Provide the [x, y] coordinate of the cell's center where the given text is located.  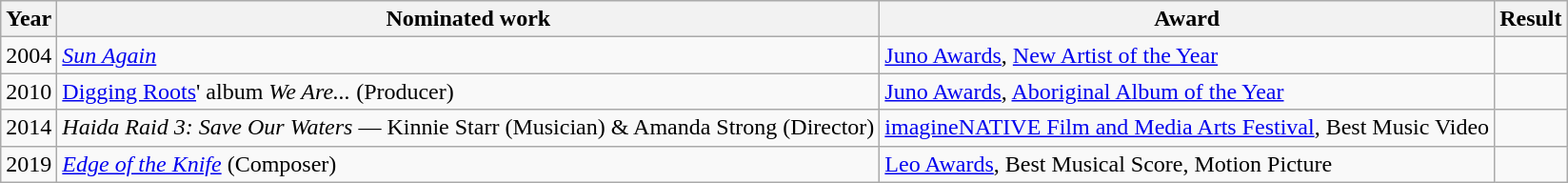
Year [29, 19]
Edge of the Knife (Composer) [468, 164]
Leo Awards, Best Musical Score, Motion Picture [1187, 164]
imagineNATIVE Film and Media Arts Festival, Best Music Video [1187, 128]
Juno Awards, New Artist of the Year [1187, 55]
Result [1531, 19]
2014 [29, 128]
2004 [29, 55]
2019 [29, 164]
Nominated work [468, 19]
2010 [29, 91]
Haida Raid 3: Save Our Waters — Kinnie Starr (Musician) & Amanda Strong (Director) [468, 128]
Digging Roots' album We Are... (Producer) [468, 91]
Juno Awards, Aboriginal Album of the Year [1187, 91]
Award [1187, 19]
Sun Again [468, 55]
